Identify which cell holds the provided text, then report its [x, y] central coordinate. 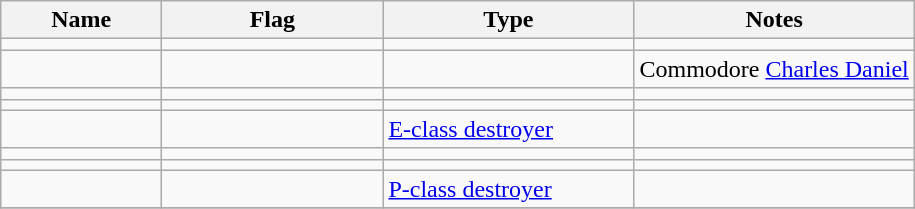
E-class destroyer [508, 129]
Commodore Charles Daniel [774, 69]
Name [82, 20]
Type [508, 20]
Notes [774, 20]
P-class destroyer [508, 189]
Flag [272, 20]
